Determine the [X, Y] coordinate at the center of the cell enclosing the given text.  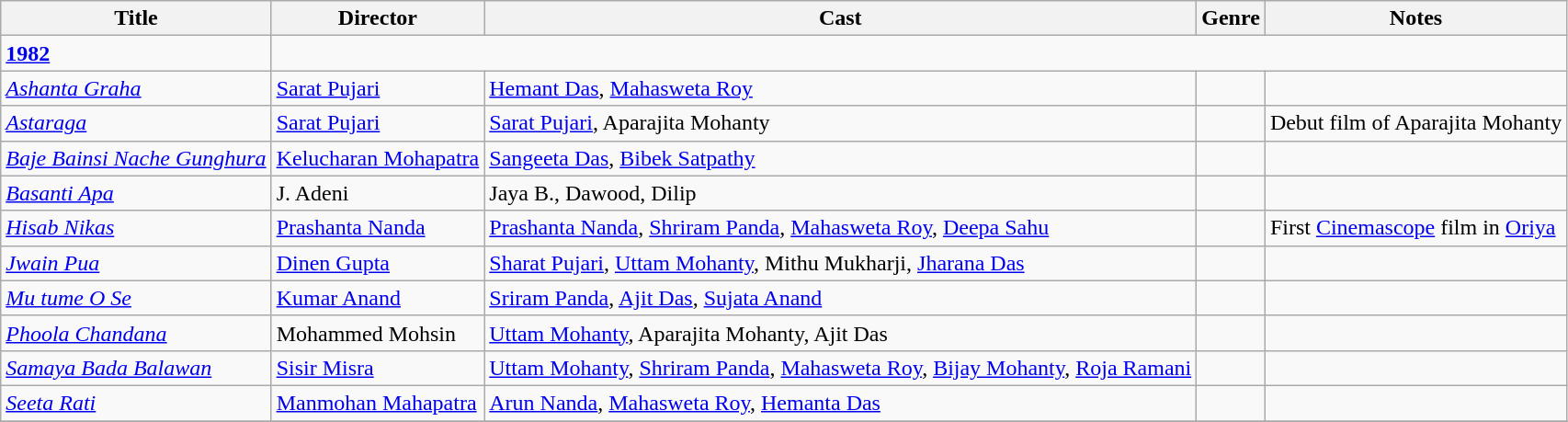
Prashanta Nanda [378, 228]
Uttam Mohanty, Shriram Panda, Mahasweta Roy, Bijay Mohanty, Roja Ramani [840, 368]
Notes [1415, 18]
Samaya Bada Balawan [136, 368]
First Cinemascope film in Oriya [1415, 228]
Jaya B., Dawood, Dilip [840, 193]
Mohammed Mohsin [378, 333]
Phoola Chandana [136, 333]
Astaraga [136, 123]
Jwain Pua [136, 263]
Seeta Rati [136, 403]
Basanti Apa [136, 193]
Sangeeta Das, Bibek Satpathy [840, 158]
Kelucharan Mohapatra [378, 158]
Dinen Gupta [378, 263]
Mu tume O Se [136, 298]
J. Adeni [378, 193]
1982 [136, 53]
Manmohan Mahapatra [378, 403]
Sriram Panda, Ajit Das, Sujata Anand [840, 298]
Hemant Das, Mahasweta Roy [840, 88]
Prashanta Nanda, Shriram Panda, Mahasweta Roy, Deepa Sahu [840, 228]
Uttam Mohanty, Aparajita Mohanty, Ajit Das [840, 333]
Director [378, 18]
Kumar Anand [378, 298]
Genre [1232, 18]
Debut film of Aparajita Mohanty [1415, 123]
Sarat Pujari, Aparajita Mohanty [840, 123]
Ashanta Graha [136, 88]
Hisab Nikas [136, 228]
Cast [840, 18]
Title [136, 18]
Sharat Pujari, Uttam Mohanty, Mithu Mukharji, Jharana Das [840, 263]
Arun Nanda, Mahasweta Roy, Hemanta Das [840, 403]
Sisir Misra [378, 368]
Baje Bainsi Nache Gunghura [136, 158]
